Return (x, y) of the center of cell containing provided text 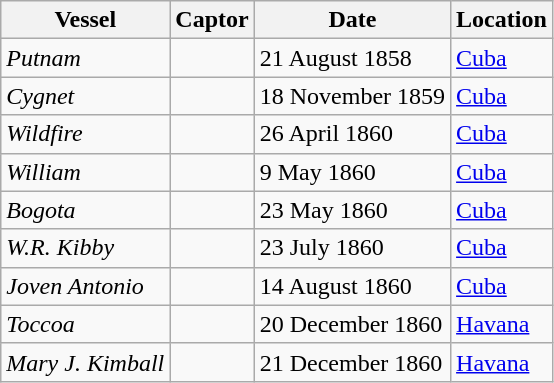
W.R. Kibby (86, 248)
Joven Antonio (86, 286)
Vessel (86, 20)
21 August 1858 (352, 58)
Captor (212, 20)
9 May 1860 (352, 172)
20 December 1860 (352, 324)
Putnam (86, 58)
26 April 1860 (352, 134)
23 July 1860 (352, 248)
14 August 1860 (352, 286)
William (86, 172)
Toccoa (86, 324)
Mary J. Kimball (86, 362)
18 November 1859 (352, 96)
Date (352, 20)
Bogota (86, 210)
Cygnet (86, 96)
21 December 1860 (352, 362)
Wildfire (86, 134)
Location (502, 20)
23 May 1860 (352, 210)
